Pinpoint the cell where the given text exists, returning its (X, Y) midpoint coordinate. 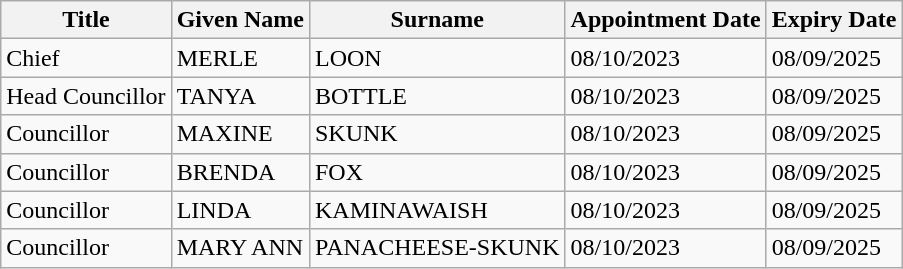
LINDA (240, 210)
MERLE (240, 58)
SKUNK (437, 134)
Surname (437, 20)
BRENDA (240, 172)
Given Name (240, 20)
BOTTLE (437, 96)
Title (86, 20)
Expiry Date (834, 20)
Appointment Date (666, 20)
Head Councillor (86, 96)
Chief (86, 58)
LOON (437, 58)
PANACHEESE-SKUNK (437, 248)
FOX (437, 172)
KAMINAWAISH (437, 210)
MAXINE (240, 134)
TANYA (240, 96)
MARY ANN (240, 248)
